Search for the cell housing the specified text and yield its [X, Y] center coordinate. 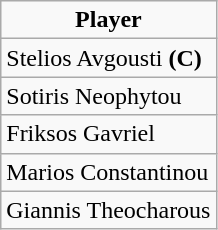
Giannis Theocharous [108, 210]
Stelios Avgousti (C) [108, 58]
Player [108, 20]
Sotiris Neophytou [108, 96]
Friksos Gavriel [108, 134]
Marios Constantinou [108, 172]
